Scan for the cell matching the given text and deliver its (x, y) coordinate at center. 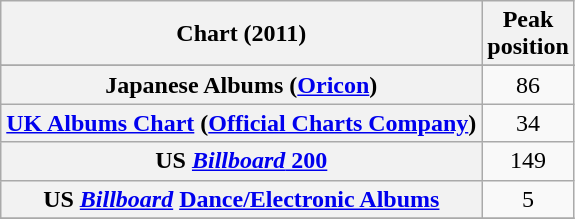
Japanese Albums (Oricon) (242, 85)
US Billboard Dance/Electronic Albums (242, 199)
34 (528, 123)
US Billboard 200 (242, 161)
Peakposition (528, 34)
86 (528, 85)
5 (528, 199)
UK Albums Chart (Official Charts Company) (242, 123)
Chart (2011) (242, 34)
149 (528, 161)
